Identify which cell holds the provided text, then report its [X, Y] central coordinate. 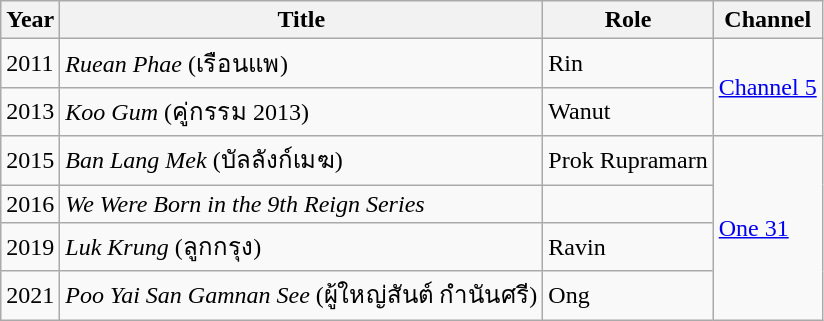
Wanut [628, 112]
Channel 5 [768, 88]
Luk Krung (ลูกกรุง) [302, 248]
2016 [30, 203]
One 31 [768, 228]
2019 [30, 248]
2021 [30, 296]
Prok Rupramarn [628, 160]
Ban Lang Mek (บัลลังก์เมฆ) [302, 160]
Poo Yai San Gamnan See (ผู้ใหญ่สันต์ กำนันศรี) [302, 296]
2015 [30, 160]
2011 [30, 64]
Ong [628, 296]
Ravin [628, 248]
Year [30, 20]
Channel [768, 20]
Title [302, 20]
Ruean Phae (เรือนแพ) [302, 64]
Koo Gum (คู่กรรม 2013) [302, 112]
Rin [628, 64]
2013 [30, 112]
We Were Born in the 9th Reign Series [302, 203]
Role [628, 20]
